Provide the (x, y) coordinate of the cell's center where the given text is located.  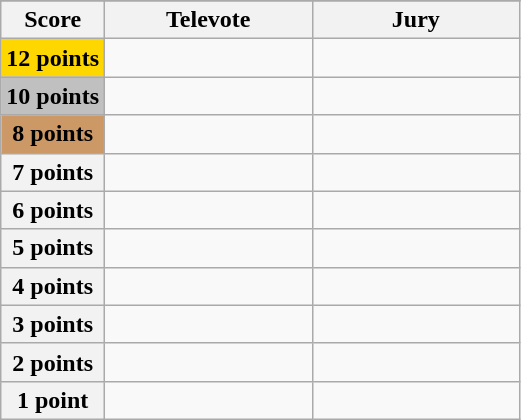
2 points (53, 362)
Jury (416, 20)
5 points (53, 248)
12 points (53, 58)
7 points (53, 172)
1 point (53, 400)
8 points (53, 134)
6 points (53, 210)
Televote (209, 20)
10 points (53, 96)
Score (53, 20)
4 points (53, 286)
3 points (53, 324)
